From the cell containing the given text, extract its center point as [X, Y] coordinate. 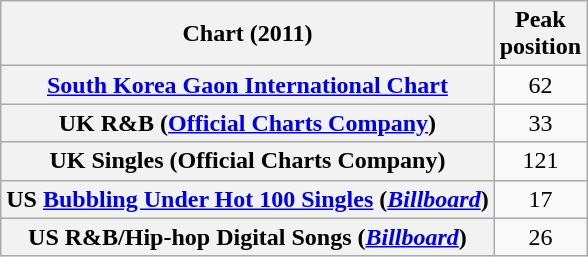
33 [540, 123]
UK R&B (Official Charts Company) [248, 123]
26 [540, 237]
US R&B/Hip-hop Digital Songs (Billboard) [248, 237]
Peakposition [540, 34]
US Bubbling Under Hot 100 Singles (Billboard) [248, 199]
UK Singles (Official Charts Company) [248, 161]
Chart (2011) [248, 34]
South Korea Gaon International Chart [248, 85]
17 [540, 199]
62 [540, 85]
121 [540, 161]
